For the text-containing cell, return its midpoint in [X, Y] coordinate format. 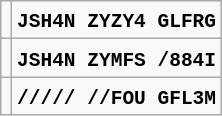
///// //FOU GFL3M [117, 96]
JSH4N ZYMFS /884I [117, 58]
JSH4N ZYZY4 GLFRG [117, 20]
